Return [X, Y] of the center of cell containing provided text 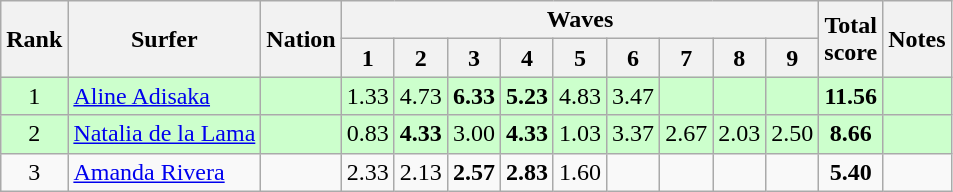
2.83 [526, 172]
7 [686, 58]
4.83 [580, 96]
Rank [34, 39]
9 [792, 58]
8.66 [851, 134]
2.67 [686, 134]
Waves [580, 20]
4 [526, 58]
4.73 [420, 96]
2.33 [368, 172]
Totalscore [851, 39]
2.13 [420, 172]
Natalia de la Lama [164, 134]
Nation [301, 39]
3.47 [634, 96]
8 [740, 58]
5 [580, 58]
Notes [917, 39]
11.56 [851, 96]
6.33 [474, 96]
2.50 [792, 134]
3.37 [634, 134]
1.60 [580, 172]
2.03 [740, 134]
2.57 [474, 172]
0.83 [368, 134]
3.00 [474, 134]
1.33 [368, 96]
6 [634, 58]
Surfer [164, 39]
Amanda Rivera [164, 172]
5.40 [851, 172]
5.23 [526, 96]
1.03 [580, 134]
Aline Adisaka [164, 96]
